Capture the cell that displays the provided text and extract its (X, Y) central coordinate. 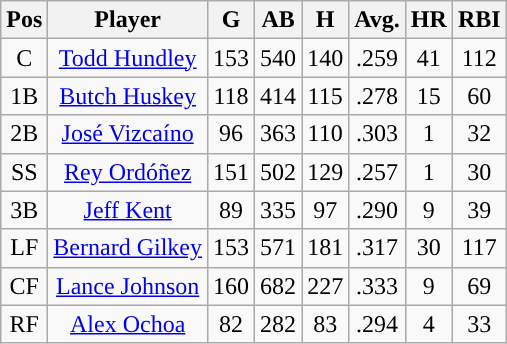
682 (278, 286)
82 (230, 324)
414 (278, 96)
3B (24, 210)
H (326, 20)
83 (326, 324)
Rey Ordóñez (128, 172)
SS (24, 172)
129 (326, 172)
Alex Ochoa (128, 324)
RBI (479, 20)
RF (24, 324)
502 (278, 172)
140 (326, 58)
Jeff Kent (128, 210)
97 (326, 210)
151 (230, 172)
LF (24, 248)
110 (326, 134)
69 (479, 286)
363 (278, 134)
160 (230, 286)
32 (479, 134)
.294 (378, 324)
4 (428, 324)
89 (230, 210)
Butch Huskey (128, 96)
181 (326, 248)
.257 (378, 172)
118 (230, 96)
.290 (378, 210)
HR (428, 20)
Todd Hundley (128, 58)
117 (479, 248)
60 (479, 96)
33 (479, 324)
.317 (378, 248)
41 (428, 58)
Player (128, 20)
Pos (24, 20)
2B (24, 134)
96 (230, 134)
CF (24, 286)
1B (24, 96)
.259 (378, 58)
AB (278, 20)
227 (326, 286)
540 (278, 58)
Bernard Gilkey (128, 248)
112 (479, 58)
15 (428, 96)
Lance Johnson (128, 286)
282 (278, 324)
39 (479, 210)
G (230, 20)
.303 (378, 134)
Avg. (378, 20)
José Vizcaíno (128, 134)
571 (278, 248)
C (24, 58)
335 (278, 210)
.333 (378, 286)
.278 (378, 96)
115 (326, 96)
